Search for the cell housing the specified text and yield its [x, y] center coordinate. 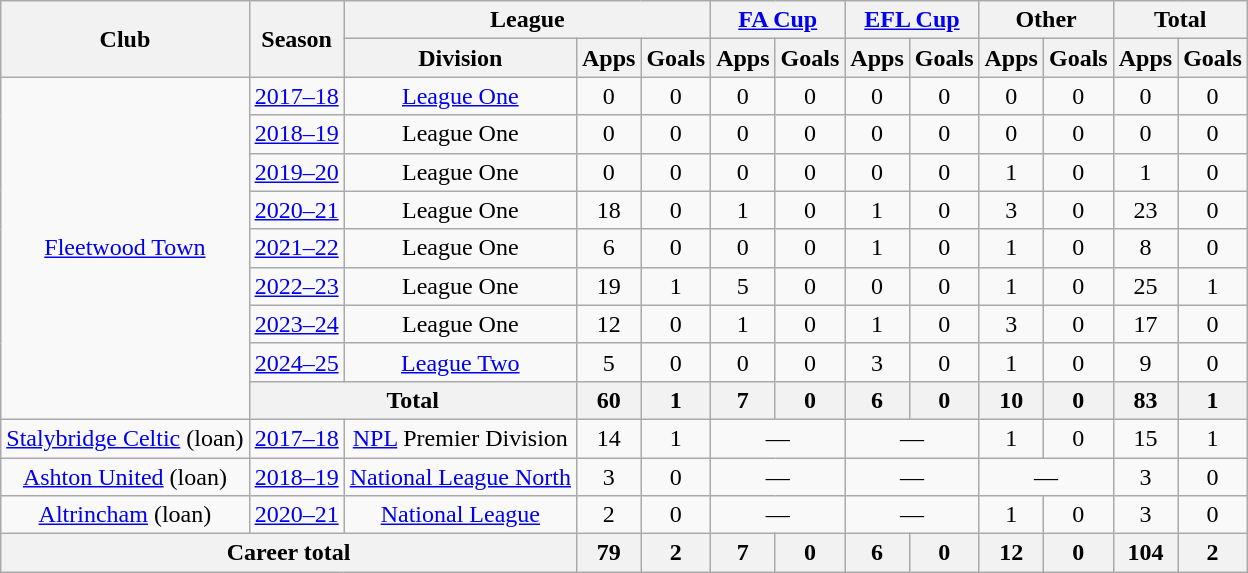
2019–20 [296, 172]
EFL Cup [912, 20]
14 [608, 438]
National League [460, 515]
Division [460, 58]
Club [125, 39]
83 [1145, 400]
League [527, 20]
25 [1145, 286]
National League North [460, 477]
9 [1145, 362]
Other [1046, 20]
18 [608, 210]
104 [1145, 553]
60 [608, 400]
Altrincham (loan) [125, 515]
19 [608, 286]
8 [1145, 248]
79 [608, 553]
15 [1145, 438]
League Two [460, 362]
Fleetwood Town [125, 248]
17 [1145, 324]
10 [1011, 400]
Stalybridge Celtic (loan) [125, 438]
2023–24 [296, 324]
NPL Premier Division [460, 438]
FA Cup [778, 20]
2021–22 [296, 248]
23 [1145, 210]
2022–23 [296, 286]
Ashton United (loan) [125, 477]
Season [296, 39]
2024–25 [296, 362]
Career total [289, 553]
